Provide the [x, y] coordinate of the cell's center where the given text is located.  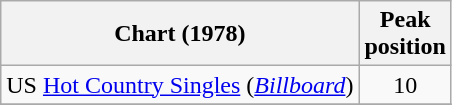
Peakposition [405, 34]
US Hot Country Singles (Billboard) [180, 85]
Chart (1978) [180, 34]
10 [405, 85]
